Capture the cell that displays the provided text and extract its (X, Y) central coordinate. 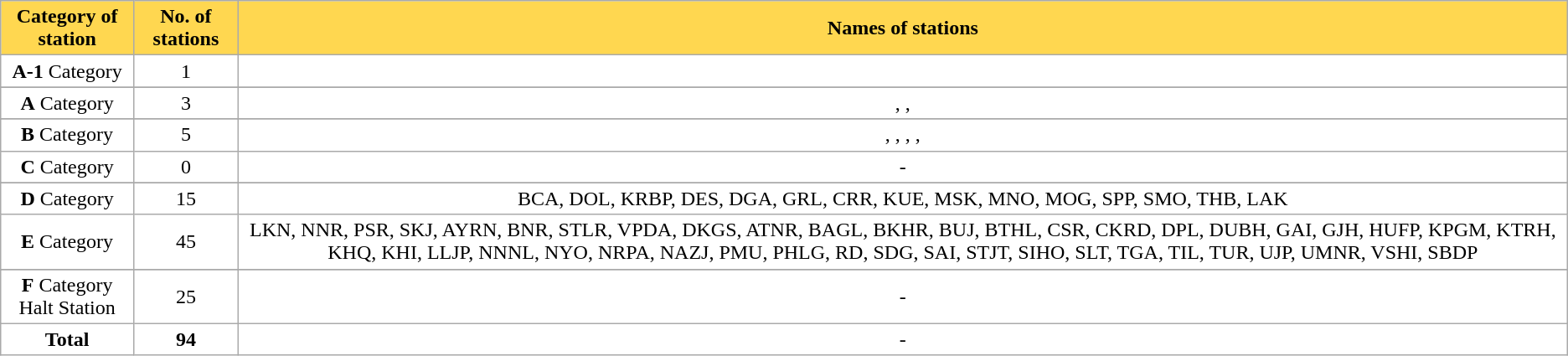
94 (186, 339)
3 (186, 103)
, , (903, 103)
C Category (67, 167)
D Category (67, 199)
0 (186, 167)
15 (186, 199)
A Category (67, 103)
25 (186, 297)
Total (67, 339)
No. of stations (186, 28)
, , , , (903, 135)
A-1 Category (67, 71)
1 (186, 71)
E Category (67, 241)
F CategoryHalt Station (67, 297)
Names of stations (903, 28)
Category of station (67, 28)
45 (186, 241)
B Category (67, 135)
BCA, DOL, KRBP, DES, DGA, GRL, CRR, KUE, MSK, MNO, MOG, SPP, SMO, THB, LAK (903, 199)
5 (186, 135)
